Scan for the cell matching the given text and deliver its (X, Y) coordinate at center. 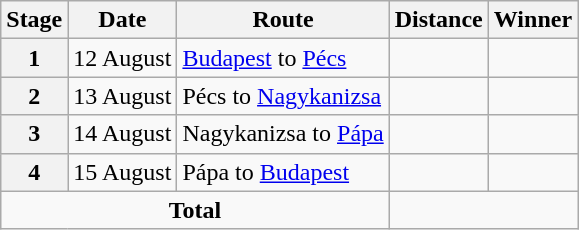
Pápa to Budapest (283, 172)
Pécs to Nagykanizsa (283, 96)
Date (122, 20)
3 (34, 134)
14 August (122, 134)
Route (283, 20)
15 August (122, 172)
12 August (122, 58)
Winner (532, 20)
Stage (34, 20)
2 (34, 96)
Distance (438, 20)
Budapest to Pécs (283, 58)
4 (34, 172)
13 August (122, 96)
Total (195, 210)
1 (34, 58)
Nagykanizsa to Pápa (283, 134)
